Detect which cell encompasses the target text, then output its (X, Y) center coordinate. 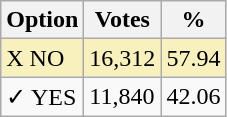
Votes (122, 20)
11,840 (122, 97)
16,312 (122, 58)
% (194, 20)
42.06 (194, 97)
57.94 (194, 58)
✓ YES (42, 97)
Option (42, 20)
X NO (42, 58)
